Return [X, Y] of the center of cell containing provided text 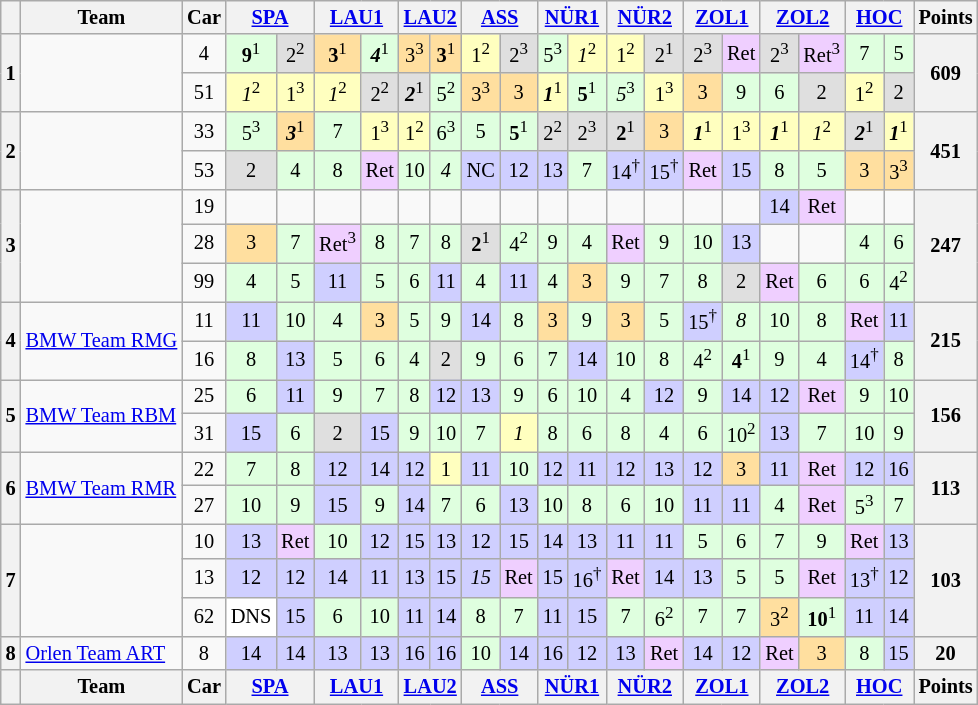
DNS [251, 616]
609 [946, 73]
Orlen Team ART [102, 653]
103 [946, 580]
99 [204, 282]
16† [588, 578]
20 [946, 653]
32 [779, 616]
63 [446, 132]
BMW Team RMR [102, 488]
28 [204, 242]
25 [204, 396]
102 [742, 432]
27 [204, 506]
52 [446, 92]
451 [946, 151]
BMW Team RMG [102, 340]
19 [204, 207]
91 [251, 54]
215 [946, 340]
13† [864, 578]
247 [946, 246]
BMW Team RBM [102, 416]
156 [946, 416]
NC [481, 170]
101 [821, 616]
113 [946, 488]
